Return (x, y) of the center of cell containing provided text 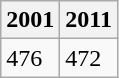
2011 (89, 20)
476 (30, 58)
2001 (30, 20)
472 (89, 58)
